Determine the [X, Y] coordinate at the center of the cell enclosing the given text.  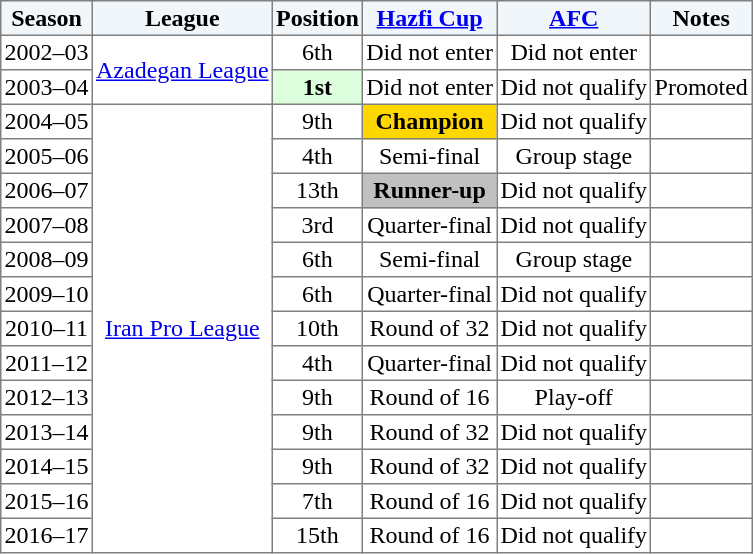
Champion [430, 121]
3rd [317, 225]
Promoted [702, 87]
2004–05 [47, 121]
2007–08 [47, 225]
7th [317, 501]
Azadegan League [182, 70]
2008–09 [47, 259]
Play-off [574, 397]
Notes [702, 18]
Hazfi Cup [430, 18]
Iran Pro League [182, 328]
2006–07 [47, 190]
League [182, 18]
2003–04 [47, 87]
2005–06 [47, 156]
2010–11 [47, 328]
2009–10 [47, 294]
1st [317, 87]
2002–03 [47, 52]
Runner-up [430, 190]
2015–16 [47, 501]
2016–17 [47, 535]
Position [317, 18]
Season [47, 18]
2014–15 [47, 466]
10th [317, 328]
2011–12 [47, 363]
2013–14 [47, 432]
13th [317, 190]
2012–13 [47, 397]
15th [317, 535]
AFC [574, 18]
